Extract the (x, y) coordinate from the center of the cell holding the provided text.  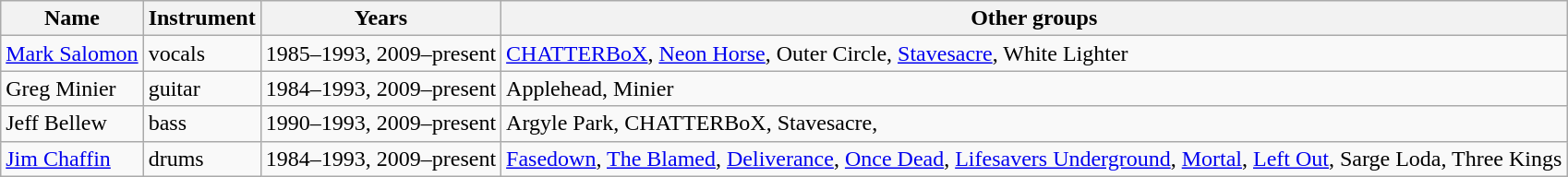
bass (201, 124)
1990–1993, 2009–present (380, 124)
Fasedown, The Blamed, Deliverance, Once Dead, Lifesavers Underground, Mortal, Left Out, Sarge Loda, Three Kings (1034, 159)
Name (72, 18)
Jeff Bellew (72, 124)
Greg Minier (72, 88)
Instrument (201, 18)
1985–1993, 2009–present (380, 53)
vocals (201, 53)
Argyle Park, CHATTERBoX, Stavesacre, (1034, 124)
Mark Salomon (72, 53)
guitar (201, 88)
Other groups (1034, 18)
Jim Chaffin (72, 159)
Years (380, 18)
CHATTERBoX, Neon Horse, Outer Circle, Stavesacre, White Lighter (1034, 53)
Applehead, Minier (1034, 88)
drums (201, 159)
